Pinpoint the cell where the given text exists, returning its [X, Y] midpoint coordinate. 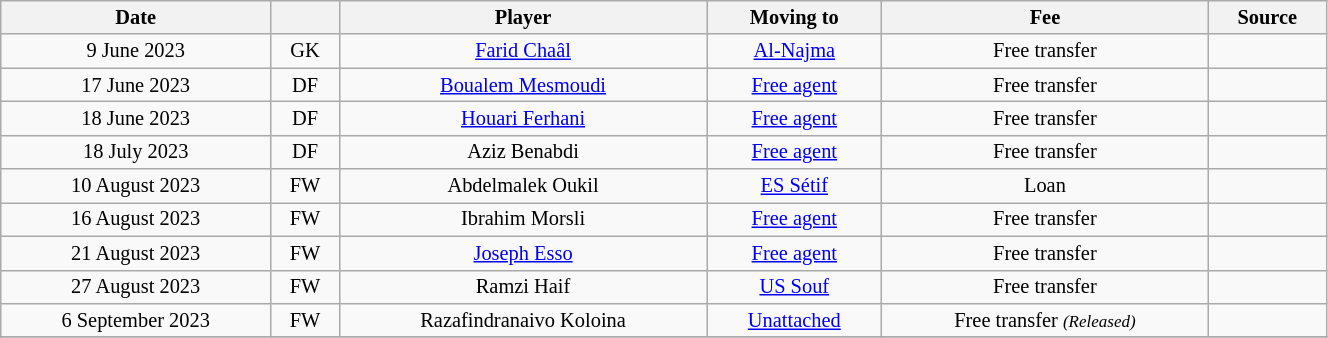
27 August 2023 [136, 287]
GK [306, 51]
Joseph Esso [522, 253]
Unattached [794, 320]
6 September 2023 [136, 320]
Player [522, 17]
ES Sétif [794, 186]
US Souf [794, 287]
17 June 2023 [136, 85]
21 August 2023 [136, 253]
Free transfer (Released) [1045, 320]
Date [136, 17]
18 June 2023 [136, 118]
Abdelmalek Oukil [522, 186]
Source [1267, 17]
Boualem Mesmoudi [522, 85]
Loan [1045, 186]
Fee [1045, 17]
Ibrahim Morsli [522, 219]
Ramzi Haif [522, 287]
18 July 2023 [136, 152]
10 August 2023 [136, 186]
Moving to [794, 17]
Houari Ferhani [522, 118]
Farid Chaâl [522, 51]
Razafindranaivo Koloina [522, 320]
16 August 2023 [136, 219]
9 June 2023 [136, 51]
Al-Najma [794, 51]
Aziz Benabdi [522, 152]
